Output the [X, Y] coordinate of the center of the cell containing the given text.  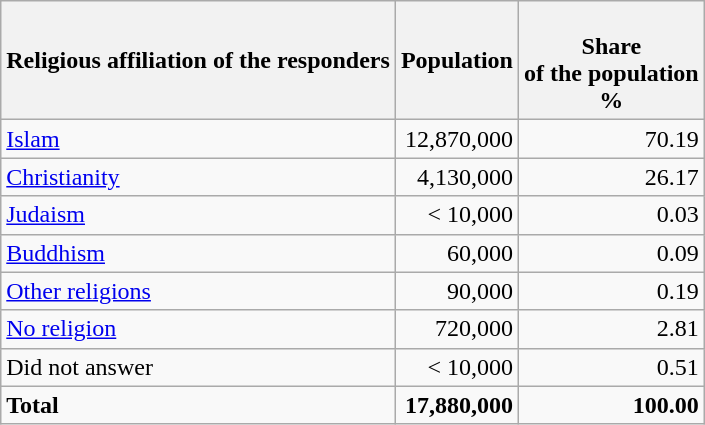
720,000 [456, 329]
Buddhism [198, 253]
26.17 [611, 177]
2.81 [611, 329]
70.19 [611, 139]
100.00 [611, 405]
Total [198, 405]
12,870,000 [456, 139]
0.09 [611, 253]
Christianity [198, 177]
Judaism [198, 215]
Population [456, 60]
Religious affiliation of the responders [198, 60]
0.03 [611, 215]
0.19 [611, 291]
60,000 [456, 253]
Other religions [198, 291]
17,880,000 [456, 405]
Islam [198, 139]
No religion [198, 329]
Shareof the population% [611, 60]
90,000 [456, 291]
4,130,000 [456, 177]
0.51 [611, 367]
Did not answer [198, 367]
